Locate the cell with the specified text and output its (x, y) center coordinate. 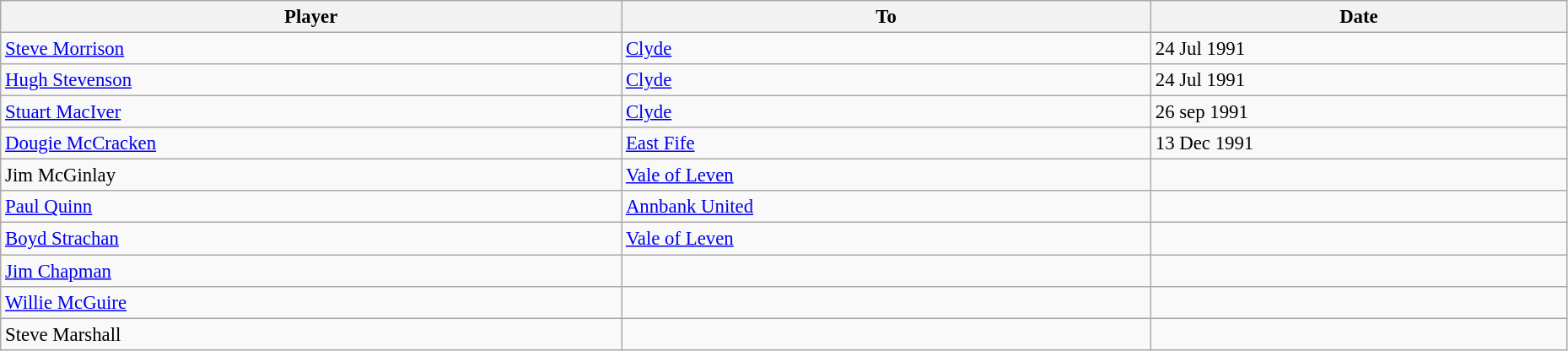
Steve Marshall (311, 334)
Willie McGuire (311, 302)
Jim McGinlay (311, 175)
13 Dec 1991 (1358, 143)
Date (1358, 17)
Hugh Stevenson (311, 80)
Dougie McCracken (311, 143)
Annbank United (886, 207)
Jim Chapman (311, 271)
Player (311, 17)
East Fife (886, 143)
To (886, 17)
Steve Morrison (311, 49)
Boyd Strachan (311, 239)
26 sep 1991 (1358, 112)
Stuart MacIver (311, 112)
Paul Quinn (311, 207)
